Locate the cell with the specified text and output its (X, Y) center coordinate. 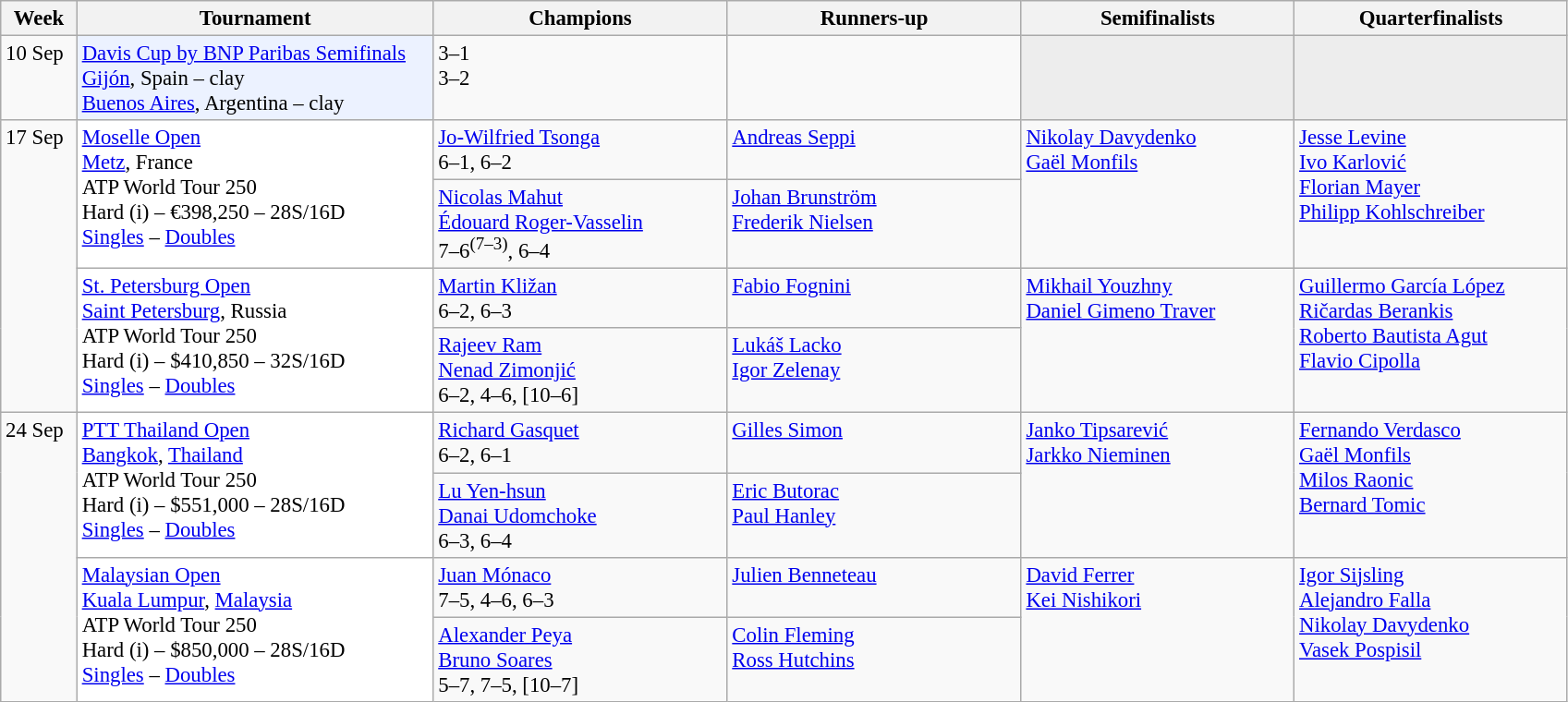
Jo-Wilfried Tsonga 6–1, 6–2 (580, 150)
Colin Fleming Ross Hutchins (874, 660)
Rajeev Ram Nenad Zimonjić 6–2, 4–6, [10–6] (580, 371)
Jesse Levine Ivo Karlović Florian Mayer Philipp Kohlschreiber (1431, 194)
Andreas Seppi (874, 150)
Nikolay Davydenko Gaël Monfils (1158, 194)
Quarterfinalists (1431, 18)
Mikhail Youzhny Daniel Gimeno Traver (1158, 341)
Martin Kližan 6–2, 6–3 (580, 299)
Runners-up (874, 18)
Lukáš Lacko Igor Zelenay (874, 371)
St. Petersburg Open Saint Petersburg, RussiaATP World Tour 250Hard (i) – $410,850 – 32S/16DSingles – Doubles (255, 341)
10 Sep (39, 79)
David Ferrer Kei Nishikori (1158, 629)
Gilles Simon (874, 443)
PTT Thailand Open Bangkok, ThailandATP World Tour 250Hard (i) – $551,000 – 28S/16DSingles – Doubles (255, 485)
Champions (580, 18)
Eric Butorac Paul Hanley (874, 515)
Semifinalists (1158, 18)
Juan Mónaco 7–5, 4–6, 6–3 (580, 587)
3–1 3–2 (580, 79)
Janko Tipsarević Jarkko Nieminen (1158, 485)
Julien Benneteau (874, 587)
24 Sep (39, 557)
Fabio Fognini (874, 299)
17 Sep (39, 266)
Malaysian Open Kuala Lumpur, MalaysiaATP World Tour 250Hard (i) – $850,000 – 28S/16DSingles – Doubles (255, 629)
Nicolas Mahut Édouard Roger-Vasselin7–6(7–3), 6–4 (580, 224)
Fernando Verdasco Gaël Monfils Milos Raonic Bernard Tomic (1431, 485)
Tournament (255, 18)
Moselle Open Metz, FranceATP World Tour 250Hard (i) – €398,250 – 28S/16DSingles – Doubles (255, 194)
Igor Sijsling Alejandro Falla Nikolay Davydenko Vasek Pospisil (1431, 629)
Richard Gasquet 6–2, 6–1 (580, 443)
Johan Brunström Frederik Nielsen (874, 224)
Week (39, 18)
Davis Cup by BNP Paribas Semifinals Gijón, Spain – clay Buenos Aires, Argentina – clay (255, 79)
Guillermo García López Ričardas Berankis Roberto Bautista Agut Flavio Cipolla (1431, 341)
Lu Yen-hsun Danai Udomchoke 6–3, 6–4 (580, 515)
Alexander Peya Bruno Soares 5–7, 7–5, [10–7] (580, 660)
